Identify which cell holds the provided text, then report its (x, y) central coordinate. 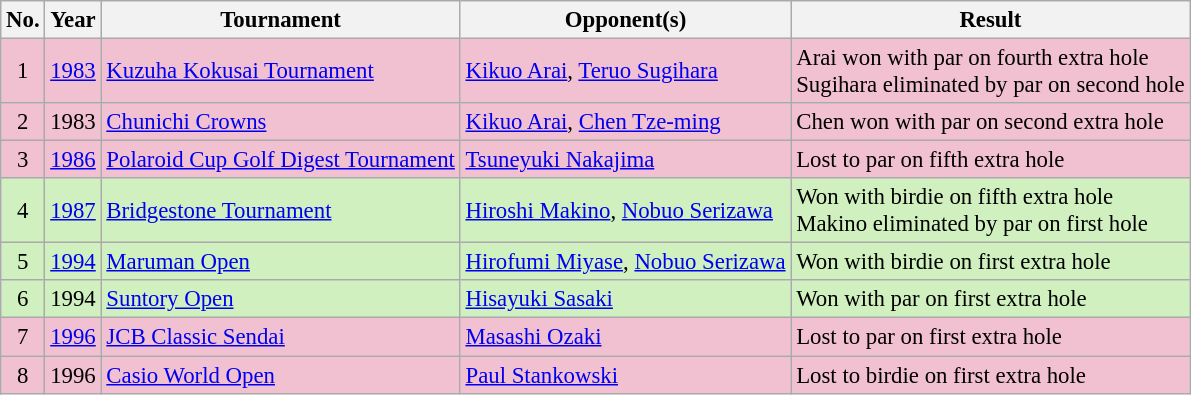
Maruman Open (280, 262)
Kikuo Arai, Teruo Sugihara (626, 72)
Polaroid Cup Golf Digest Tournament (280, 160)
Chunichi Crowns (280, 122)
8 (23, 375)
Paul Stankowski (626, 375)
Suntory Open (280, 299)
2 (23, 122)
Arai won with par on fourth extra holeSugihara eliminated by par on second hole (990, 72)
Won with par on first extra hole (990, 299)
Kuzuha Kokusai Tournament (280, 72)
Won with birdie on first extra hole (990, 262)
Casio World Open (280, 375)
Bridgestone Tournament (280, 210)
5 (23, 262)
7 (23, 337)
1 (23, 72)
3 (23, 160)
Lost to par on first extra hole (990, 337)
1987 (73, 210)
4 (23, 210)
Result (990, 20)
No. (23, 20)
Tsuneyuki Nakajima (626, 160)
Won with birdie on fifth extra holeMakino eliminated by par on first hole (990, 210)
1986 (73, 160)
Hisayuki Sasaki (626, 299)
Hiroshi Makino, Nobuo Serizawa (626, 210)
Year (73, 20)
Kikuo Arai, Chen Tze-ming (626, 122)
Hirofumi Miyase, Nobuo Serizawa (626, 262)
6 (23, 299)
Chen won with par on second extra hole (990, 122)
Lost to birdie on first extra hole (990, 375)
Tournament (280, 20)
Lost to par on fifth extra hole (990, 160)
Opponent(s) (626, 20)
Masashi Ozaki (626, 337)
JCB Classic Sendai (280, 337)
